Output the [X, Y] coordinate of the center of the cell containing the given text.  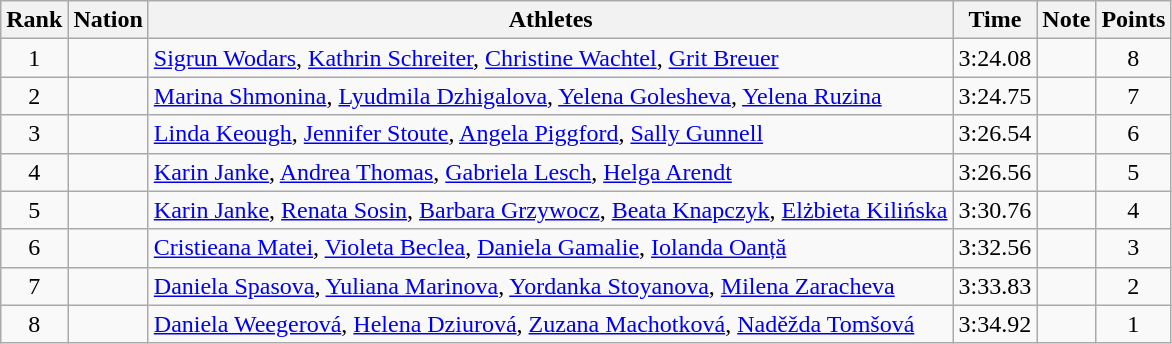
Sigrun Wodars, Kathrin Schreiter, Christine Wachtel, Grit Breuer [550, 58]
Rank [34, 20]
3:30.76 [995, 210]
Nation [108, 20]
Karin Janke, Andrea Thomas, Gabriela Lesch, Helga Arendt [550, 172]
Time [995, 20]
Marina Shmonina, Lyudmila Dzhigalova, Yelena Golesheva, Yelena Ruzina [550, 96]
3:24.75 [995, 96]
3:33.83 [995, 286]
3:26.54 [995, 134]
3:24.08 [995, 58]
Cristieana Matei, Violeta Beclea, Daniela Gamalie, Iolanda Oanță [550, 248]
Daniela Spasova, Yuliana Marinova, Yordanka Stoyanova, Milena Zaracheva [550, 286]
Karin Janke, Renata Sosin, Barbara Grzywocz, Beata Knapczyk, Elżbieta Kilińska [550, 210]
Daniela Weegerová, Helena Dziurová, Zuzana Machotková, Naděžda Tomšová [550, 324]
3:26.56 [995, 172]
Linda Keough, Jennifer Stoute, Angela Piggford, Sally Gunnell [550, 134]
3:32.56 [995, 248]
Note [1066, 20]
Points [1134, 20]
Athletes [550, 20]
3:34.92 [995, 324]
